Search for the cell housing the specified text and yield its [x, y] center coordinate. 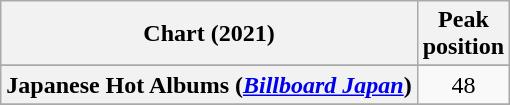
Peakposition [463, 34]
Japanese Hot Albums (Billboard Japan) [209, 85]
Chart (2021) [209, 34]
48 [463, 85]
